Scan for the cell matching the given text and deliver its [x, y] coordinate at center. 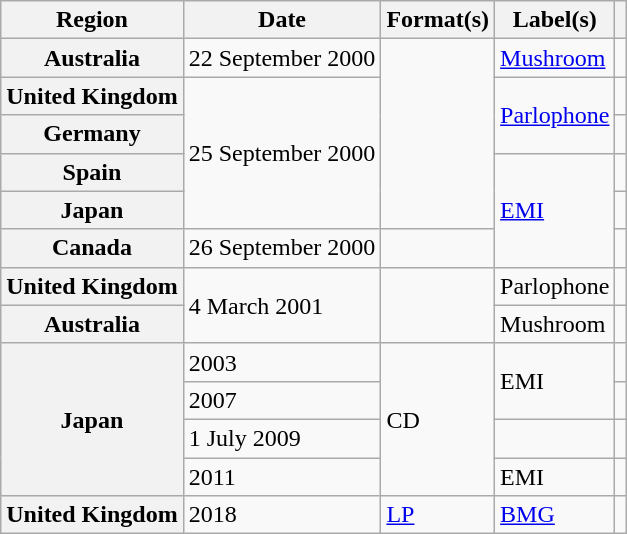
Label(s) [555, 20]
1 July 2009 [282, 438]
Spain [92, 172]
BMG [555, 515]
2018 [282, 515]
22 September 2000 [282, 58]
Format(s) [438, 20]
25 September 2000 [282, 153]
LP [438, 515]
4 March 2001 [282, 305]
Date [282, 20]
2011 [282, 477]
Germany [92, 134]
Region [92, 20]
2007 [282, 400]
26 September 2000 [282, 248]
2003 [282, 362]
Canada [92, 248]
CD [438, 419]
